Search for the cell housing the specified text and yield its (x, y) center coordinate. 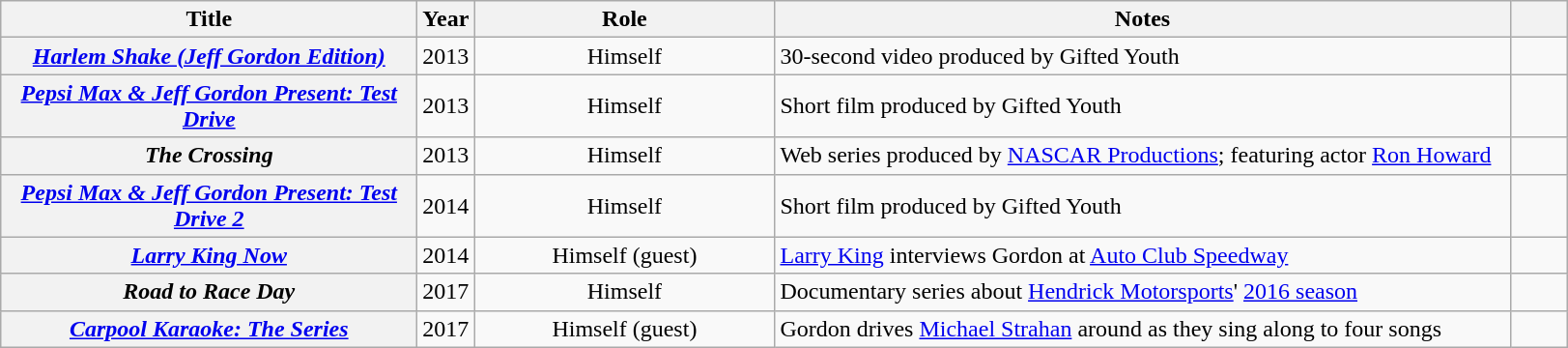
Notes (1142, 19)
The Crossing (209, 156)
Title (209, 19)
Web series produced by NASCAR Productions; featuring actor Ron Howard (1142, 156)
Pepsi Max & Jeff Gordon Present: Test Drive 2 (209, 205)
Year (446, 19)
30-second video produced by Gifted Youth (1142, 56)
Gordon drives Michael Strahan around as they sing along to four songs (1142, 329)
Larry King interviews Gordon at Auto Club Speedway (1142, 255)
Pepsi Max & Jeff Gordon Present: Test Drive (209, 106)
Documentary series about Hendrick Motorsports' 2016 season (1142, 292)
Role (624, 19)
Harlem Shake (Jeff Gordon Edition) (209, 56)
Larry King Now (209, 255)
Carpool Karaoke: The Series (209, 329)
Road to Race Day (209, 292)
